Provide the [X, Y] coordinate of the cell's center where the given text is located.  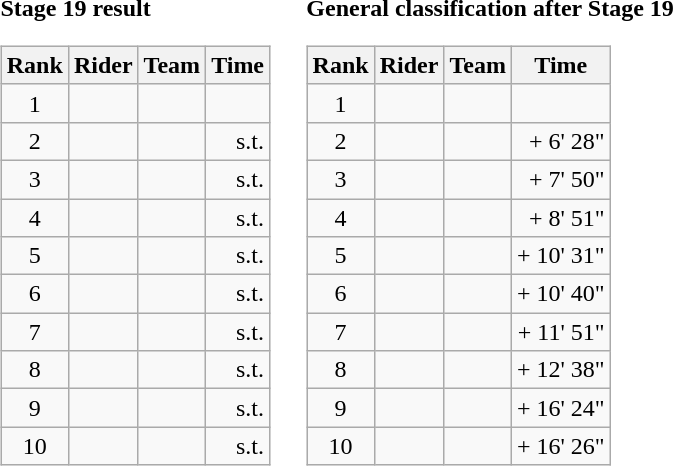
+ 8' 51" [560, 217]
+ 16' 26" [560, 446]
+ 16' 24" [560, 408]
+ 10' 31" [560, 256]
+ 7' 50" [560, 179]
+ 10' 40" [560, 294]
+ 11' 51" [560, 332]
+ 12' 38" [560, 370]
+ 6' 28" [560, 141]
